Find where the given text appears and provide that cell's center as [x, y] coordinate. 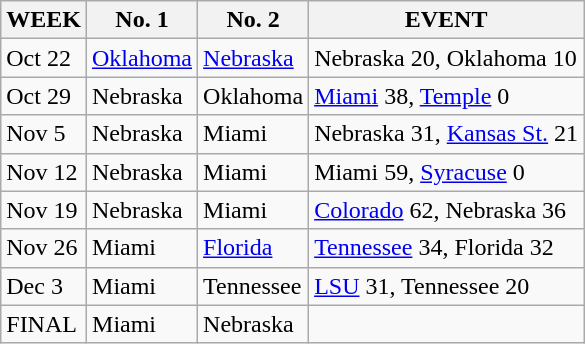
Miami 59, Syracuse 0 [446, 172]
WEEK [44, 20]
Tennessee [254, 286]
Florida [254, 248]
Nov 12 [44, 172]
Oct 29 [44, 96]
Nebraska 20, Oklahoma 10 [446, 58]
EVENT [446, 20]
Nebraska 31, Kansas St. 21 [446, 134]
Nov 19 [44, 210]
No. 2 [254, 20]
LSU 31, Tennessee 20 [446, 286]
FINAL [44, 324]
Miami 38, Temple 0 [446, 96]
Nov 5 [44, 134]
Oct 22 [44, 58]
Colorado 62, Nebraska 36 [446, 210]
Nov 26 [44, 248]
No. 1 [142, 20]
Tennessee 34, Florida 32 [446, 248]
Dec 3 [44, 286]
